Return (X, Y) of the center of cell containing provided text 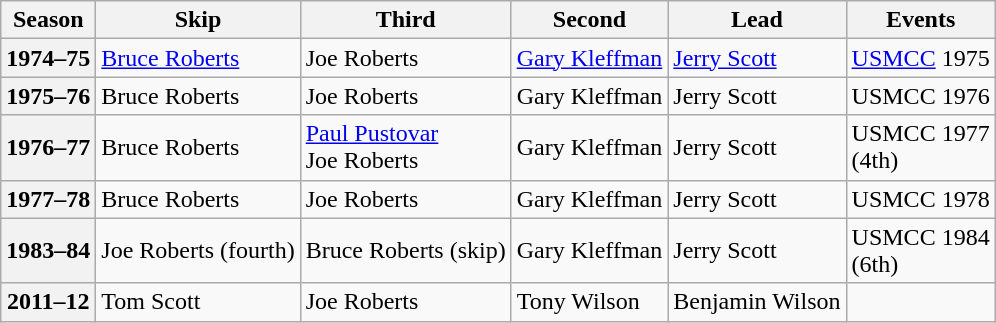
1977–78 (48, 199)
Joe Roberts (fourth) (198, 250)
1976–77 (48, 148)
Second (590, 20)
1974–75 (48, 58)
Tony Wilson (590, 302)
2011–12 (48, 302)
USMCC 1984 (6th) (920, 250)
Events (920, 20)
Bruce Roberts (skip) (406, 250)
Benjamin Wilson (757, 302)
1975–76 (48, 96)
USMCC 1976 (920, 96)
Season (48, 20)
USMCC 1975 (920, 58)
Lead (757, 20)
1983–84 (48, 250)
Paul PustovarJoe Roberts (406, 148)
Third (406, 20)
USMCC 1978 (920, 199)
Skip (198, 20)
Tom Scott (198, 302)
USMCC 1977 (4th) (920, 148)
